Determine the [x, y] coordinate at the center of the cell enclosing the given text.  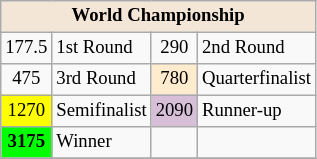
177.5 [26, 48]
1270 [26, 112]
3rd Round [102, 80]
Winner [102, 142]
Runner-up [257, 112]
Semifinalist [102, 112]
2nd Round [257, 48]
2090 [174, 112]
World Championship [158, 16]
3175 [26, 142]
475 [26, 80]
1st Round [102, 48]
290 [174, 48]
Quarterfinalist [257, 80]
780 [174, 80]
